Determine the (X, Y) coordinate at the center of the cell enclosing the given text.  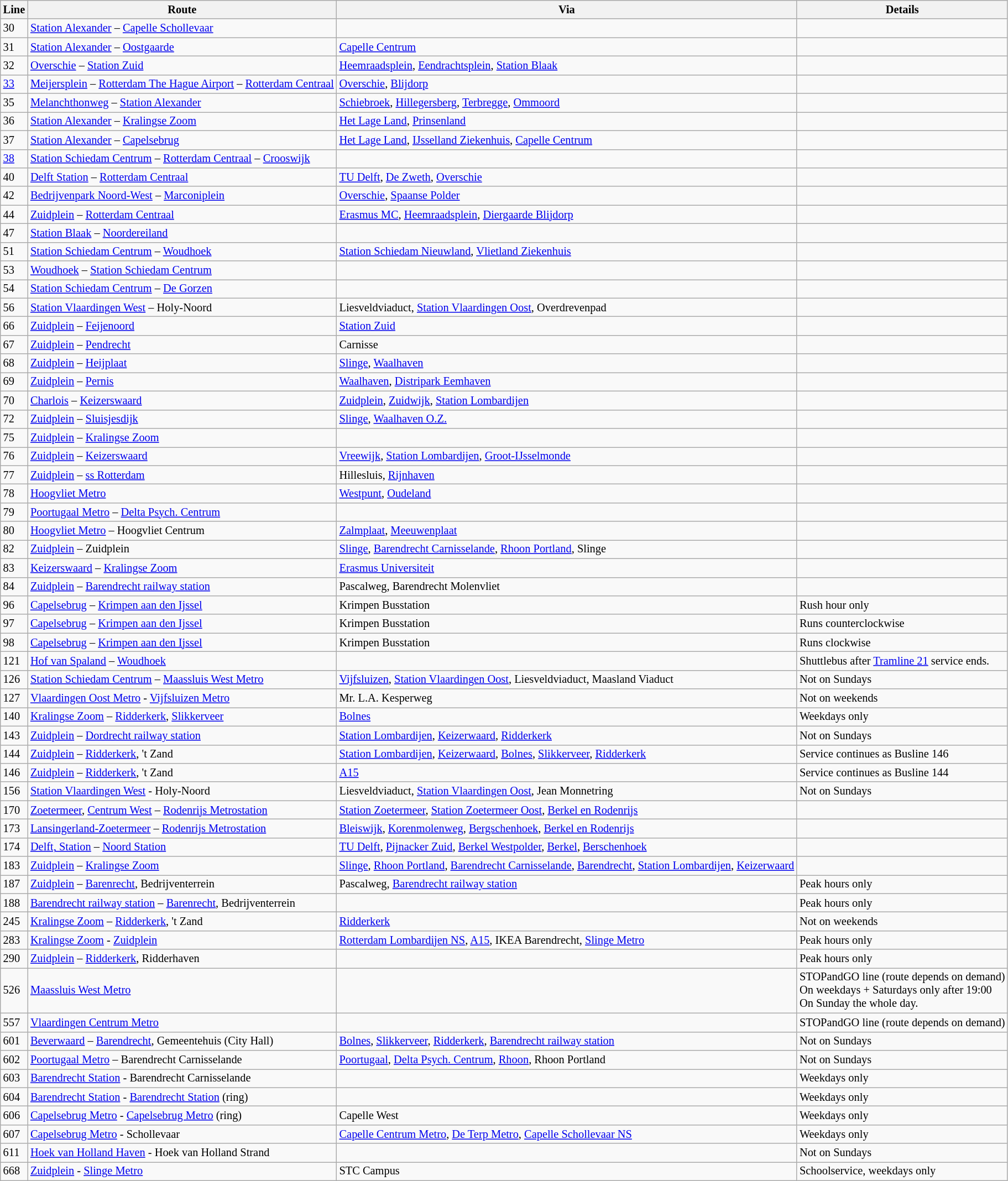
Erasmus MC, Heemraadsplein, Diergaarde Blijdorp (567, 215)
283 (14, 940)
Overschie, Blijdorp (567, 84)
Heemraadsplein, Eendrachtsplein, Station Blaak (567, 65)
Station Schiedam Centrum – Woudhoek (182, 252)
77 (14, 475)
Capelsebrug Metro - Schollevaar (182, 1134)
Via (567, 9)
Slinge, Barendrecht Carnisselande, Rhoon Portland, Slinge (567, 549)
Station Schiedam Centrum – De Gorzen (182, 289)
44 (14, 215)
Zuidplein – Zuidplein (182, 549)
Erasmus Universiteit (567, 568)
Overschie – Station Zuid (182, 65)
Poortugaal, Delta Psych. Centrum, Rhoon, Rhoon Portland (567, 1059)
A15 (567, 772)
603 (14, 1078)
Barendrecht railway station – Barenrecht, Bedrijventerrein (182, 903)
Station Zuid (567, 326)
Hillesluis, Rijnhaven (567, 475)
Bleiswijk, Korenmolenweg, Bergschenhoek, Berkel en Rodenrijs (567, 828)
Overschie, Spaanse Polder (567, 196)
Station Alexander – Capelle Schollevaar (182, 28)
Bedrijvenpark Noord-West – Marconiplein (182, 196)
Schoolservice, weekdays only (902, 1171)
Rush hour only (902, 605)
Liesveldviaduct, Station Vlaardingen Oost, Jean Monnetring (567, 791)
Meijersplein – Rotterdam The Hague Airport – Rotterdam Centraal (182, 84)
144 (14, 754)
Carnisse (567, 344)
Zuidplein – Dordrecht railway station (182, 735)
97 (14, 624)
Poortugaal Metro – Delta Psych. Centrum (182, 512)
156 (14, 791)
96 (14, 605)
32 (14, 65)
STOPandGO line (route depends on demand) (902, 1022)
604 (14, 1097)
245 (14, 922)
Ridderkerk (567, 922)
30 (14, 28)
Zuidplein – Ridderkerk, Ridderhaven (182, 959)
Lansingerland-Zoetermeer – Rodenrijs Metrostation (182, 828)
Capelle West (567, 1115)
Capelle Centrum (567, 47)
Zuidplein, Zuidwijk, Station Lombardijen (567, 400)
72 (14, 419)
84 (14, 587)
37 (14, 140)
76 (14, 456)
TU Delft, De Zweth, Overschie (567, 177)
Beverwaard – Barendrecht, Gemeentehuis (City Hall) (182, 1041)
Station Alexander – Kralingse Zoom (182, 121)
Station Blaak – Noordereiland (182, 233)
Station Zoetermeer, Station Zoetermeer Oost, Berkel en Rodenrijs (567, 810)
Shuttlebus after Tramline 21 service ends. (902, 661)
Station Lombardijen, Keizerwaard, Ridderkerk (567, 735)
69 (14, 382)
Zuidplein – Keizerswaard (182, 456)
Barendrecht Station - Barendrecht Station (ring) (182, 1097)
Zoetermeer, Centrum West – Rodenrijs Metrostation (182, 810)
Service continues as Busline 144 (902, 772)
42 (14, 196)
Runs clockwise (902, 642)
Station Vlaardingen West - Holy-Noord (182, 791)
146 (14, 772)
174 (14, 847)
Hoek van Holland Haven - Hoek van Holland Strand (182, 1153)
Station Schiedam Centrum – Rotterdam Centraal – Crooswijk (182, 159)
54 (14, 289)
47 (14, 233)
40 (14, 177)
121 (14, 661)
Vlaardingen Centrum Metro (182, 1022)
Pascalweg, Barendrecht railway station (567, 884)
Capelsebrug Metro - Capelsebrug Metro (ring) (182, 1115)
140 (14, 717)
126 (14, 680)
183 (14, 866)
611 (14, 1153)
668 (14, 1171)
Slinge, Waalhaven O.Z. (567, 419)
Keizerswaard – Kralingse Zoom (182, 568)
Melanchthonweg – Station Alexander (182, 103)
602 (14, 1059)
Zuidplein – Sluisjesdijk (182, 419)
Line (14, 9)
Details (902, 9)
Zuidplein – Pernis (182, 382)
526 (14, 990)
56 (14, 307)
Zuidplein - Slinge Metro (182, 1171)
78 (14, 493)
80 (14, 531)
Slinge, Waalhaven (567, 363)
31 (14, 47)
35 (14, 103)
Zuidplein – Pendrecht (182, 344)
601 (14, 1041)
Maassluis West Metro (182, 990)
33 (14, 84)
Capelle Centrum Metro, De Terp Metro, Capelle Schollevaar NS (567, 1134)
36 (14, 121)
98 (14, 642)
Zuidplein – Barendrecht railway station (182, 587)
Het Lage Land, Prinsenland (567, 121)
Kralingse Zoom - Zuidplein (182, 940)
Zuidplein – Heijplaat (182, 363)
Zuidplein – Rotterdam Centraal (182, 215)
Rotterdam Lombardijen NS, A15, IKEA Barendrecht, Slinge Metro (567, 940)
Barendrecht Station - Barendrecht Carnisselande (182, 1078)
Station Schiedam Centrum – Maassluis West Metro (182, 680)
Woudhoek – Station Schiedam Centrum (182, 270)
290 (14, 959)
Station Alexander – Oostgaarde (182, 47)
66 (14, 326)
606 (14, 1115)
Slinge, Rhoon Portland, Barendrecht Carnisselande, Barendrecht, Station Lombardijen, Keizerwaard (567, 866)
70 (14, 400)
Delft Station – Rotterdam Centraal (182, 177)
75 (14, 437)
STOPandGO line (route depends on demand)On weekdays + Saturdays only after 19:00On Sunday the whole day. (902, 990)
170 (14, 810)
Delft, Station – Noord Station (182, 847)
Bolnes, Slikkerveer, Ridderkerk, Barendrecht railway station (567, 1041)
Kralingse Zoom – Ridderkerk, Slikkerveer (182, 717)
83 (14, 568)
Kralingse Zoom – Ridderkerk, 't Zand (182, 922)
Pascalweg, Barendrecht Molenvliet (567, 587)
Zalmplaat, Meeuwenplaat (567, 531)
Station Lombardijen, Keizerwaard, Bolnes, Slikkerveer, Ridderkerk (567, 754)
Route (182, 9)
Charlois – Keizerswaard (182, 400)
187 (14, 884)
557 (14, 1022)
STC Campus (567, 1171)
51 (14, 252)
Het Lage Land, IJsselland Ziekenhuis, Capelle Centrum (567, 140)
38 (14, 159)
Vlaardingen Oost Metro - Vijfsluizen Metro (182, 698)
68 (14, 363)
Service continues as Busline 146 (902, 754)
Poortugaal Metro – Barendrecht Carnisselande (182, 1059)
Bolnes (567, 717)
Station Alexander – Capelsebrug (182, 140)
Zuidplein – Barenrecht, Bedrijventerrein (182, 884)
TU Delft, Pijnacker Zuid, Berkel Westpolder, Berkel, Berschenhoek (567, 847)
Vreewijk, Station Lombardijen, Groot-IJsselmonde (567, 456)
Liesveldviaduct, Station Vlaardingen Oost, Overdrevenpad (567, 307)
Hof van Spaland – Woudhoek (182, 661)
Hoogvliet Metro – Hoogvliet Centrum (182, 531)
67 (14, 344)
Westpunt, Oudeland (567, 493)
Station Schiedam Nieuwland, Vlietland Ziekenhuis (567, 252)
188 (14, 903)
Zuidplein – Feijenoord (182, 326)
Mr. L.A. Kesperweg (567, 698)
Schiebroek, Hillegersberg, Terbregge, Ommoord (567, 103)
Station Vlaardingen West – Holy-Noord (182, 307)
607 (14, 1134)
Hoogvliet Metro (182, 493)
Runs counterclockwise (902, 624)
127 (14, 698)
53 (14, 270)
143 (14, 735)
Vijfsluizen, Station Vlaardingen Oost, Liesveldviaduct, Maasland Viaduct (567, 680)
82 (14, 549)
79 (14, 512)
Zuidplein – ss Rotterdam (182, 475)
Waalhaven, Distripark Eemhaven (567, 382)
173 (14, 828)
